For the text-containing cell, return its midpoint in [x, y] coordinate format. 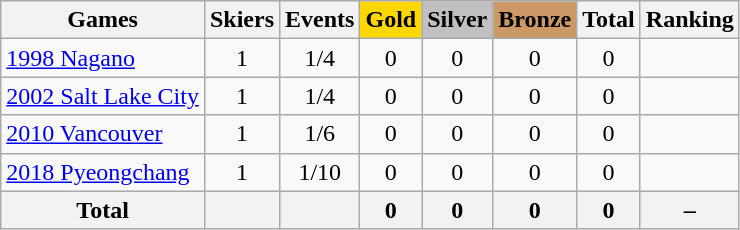
2018 Pyeongchang [103, 172]
2010 Vancouver [103, 134]
Events [320, 20]
1998 Nagano [103, 58]
Skiers [242, 20]
Gold [391, 20]
Ranking [690, 20]
Games [103, 20]
Silver [458, 20]
– [690, 210]
Bronze [535, 20]
1/6 [320, 134]
1/10 [320, 172]
2002 Salt Lake City [103, 96]
